From the cell containing the given text, extract its center point as (X, Y) coordinate. 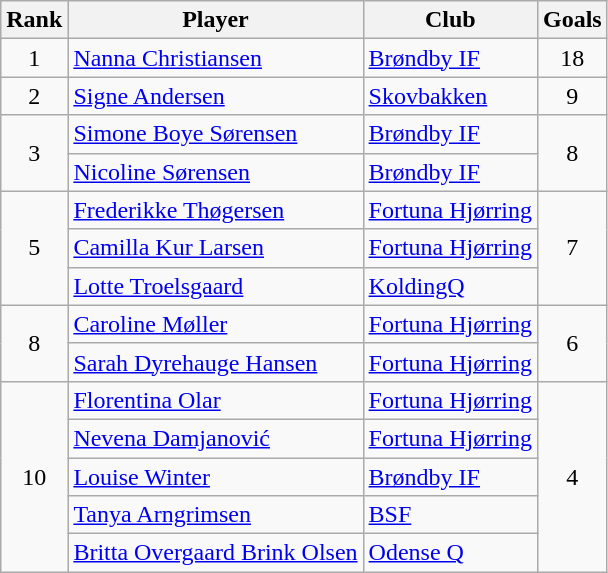
3 (34, 153)
Caroline Møller (216, 324)
2 (34, 96)
Frederikke Thøgersen (216, 210)
Skovbakken (450, 96)
9 (572, 96)
Sarah Dyrehauge Hansen (216, 362)
Signe Andersen (216, 96)
BSF (450, 515)
Nevena Damjanović (216, 438)
Goals (572, 20)
Britta Overgaard Brink Olsen (216, 553)
Florentina Olar (216, 400)
Nanna Christiansen (216, 58)
Rank (34, 20)
Nicoline Sørensen (216, 172)
1 (34, 58)
Odense Q (450, 553)
18 (572, 58)
7 (572, 248)
Player (216, 20)
10 (34, 476)
6 (572, 343)
5 (34, 248)
Lotte Troelsgaard (216, 286)
Tanya Arngrimsen (216, 515)
Camilla Kur Larsen (216, 248)
4 (572, 476)
KoldingQ (450, 286)
Louise Winter (216, 477)
Club (450, 20)
Simone Boye Sørensen (216, 134)
